Detect which cell encompasses the target text, then output its (x, y) center coordinate. 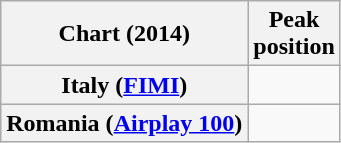
Chart (2014) (124, 34)
Romania (Airplay 100) (124, 123)
Peakposition (294, 34)
Italy (FIMI) (124, 85)
